Search for the cell housing the specified text and yield its [x, y] center coordinate. 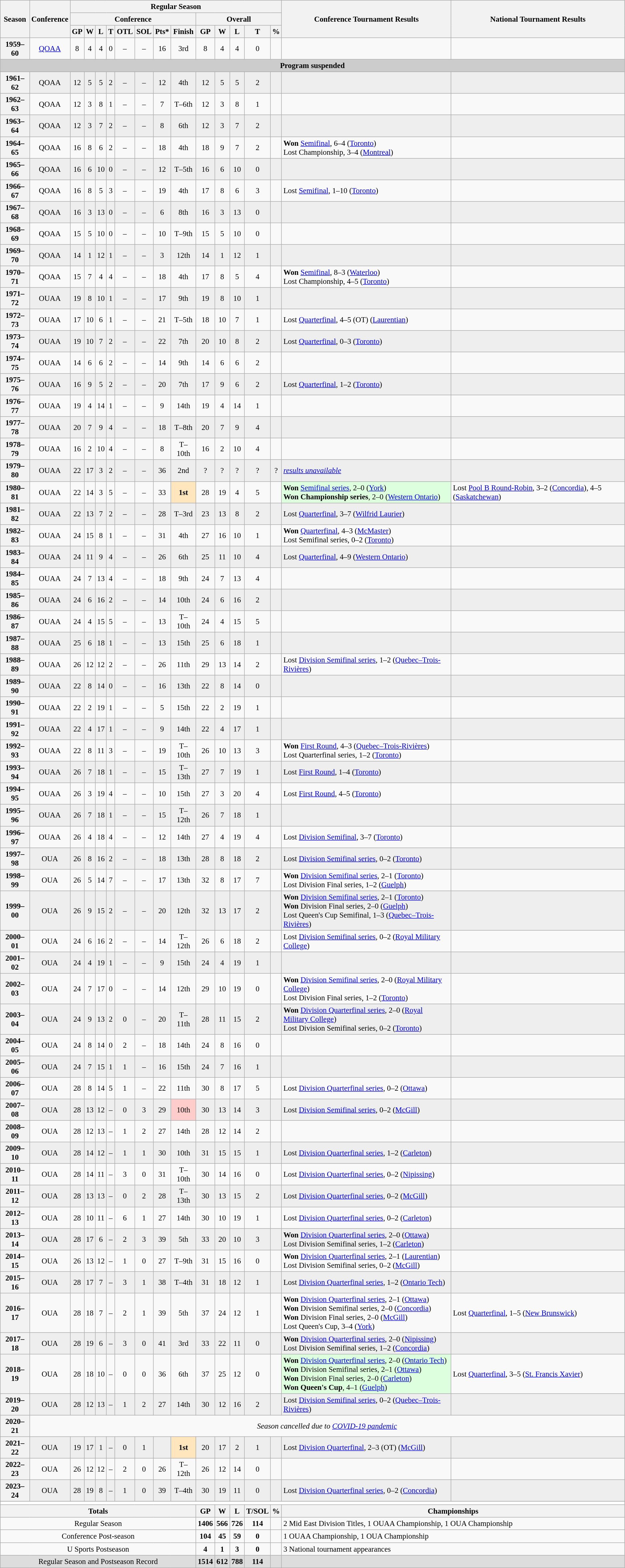
Lost Quarterfinal, 3–5 (St. Francis Xavier) [538, 1374]
Lost Division Semifinal series, 0–2 (McGill) [366, 1110]
Won Division Quarterfinal series, 2–1 (Laurentian)Lost Division Semifinal series, 0–2 (McGill) [366, 1261]
Lost Division Semifinal, 3–7 (Toronto) [366, 837]
1993–94 [15, 772]
T–3rd [183, 514]
1961–62 [15, 83]
1972–73 [15, 320]
Lost Division Quarterfinal series, 1–2 (Ontario Tech) [366, 1282]
1991–92 [15, 729]
Lost Quarterfinal, 4–5 (OT) (Laurentian) [366, 320]
Totals [98, 1511]
21 [162, 320]
1406 [205, 1524]
2nd [183, 471]
Lost Quarterfinal, 0–3 (Toronto) [366, 342]
Won Division Quarterfinal series, 2–0 (Nipissing)Lost Division Semifinal series, 1–2 (Concordia) [366, 1344]
1967–68 [15, 212]
1971–72 [15, 298]
1995–96 [15, 815]
1992–93 [15, 750]
Overall [239, 19]
1983–84 [15, 557]
results unavailable [366, 471]
1975–76 [15, 384]
Lost Quarterfinal, 1–2 (Toronto) [366, 384]
1969–70 [15, 255]
Lost Division Quarterfinal series, 0–2 (Carleton) [366, 1217]
2018–19 [15, 1374]
38 [162, 1282]
1998–99 [15, 880]
Regular Season and Postseason Record [98, 1561]
1990–91 [15, 708]
2015–16 [15, 1282]
Lost Division Quarterfinal series, 0–2 (Ottawa) [366, 1089]
2009–10 [15, 1153]
59 [237, 1536]
1965–66 [15, 169]
1980–81 [15, 492]
Season cancelled due to COVID-19 pandemic [327, 1426]
1974–75 [15, 363]
Lost Quarterfinal, 1–5 (New Brunswick) [538, 1313]
U Sports Postseason [98, 1549]
Won Quarterfinal, 4–3 (McMaster)Lost Semifinal series, 0–2 (Toronto) [366, 535]
Won Division Quarterfinal series, 2–0 (Ottawa)Lost Division Semifinal series, 1–2 (Carleton) [366, 1239]
2007–08 [15, 1110]
Lost First Round, 4–5 (Toronto) [366, 794]
2016–17 [15, 1313]
Conference Post-season [98, 1536]
Lost Quarterfinal, 4–9 (Western Ontario) [366, 557]
1987–88 [15, 643]
726 [237, 1524]
2001–02 [15, 963]
8th [183, 212]
1978–79 [15, 449]
104 [205, 1536]
Won Semifinal series, 2–0 (York)Won Championship series, 2–0 (Western Ontario) [366, 492]
1514 [205, 1561]
2012–13 [15, 1217]
2022–23 [15, 1469]
566 [222, 1524]
1962–63 [15, 104]
Lost Division Quarterfinal, 2–3 (OT) (McGill) [366, 1448]
SOL [144, 32]
1979–80 [15, 471]
Lost Semifinal, 1–10 (Toronto) [366, 191]
1996–97 [15, 837]
National Tournament Results [538, 19]
2 Mid East Division Titles, 1 OUAA Championship, 1 OUA Championship [453, 1524]
Conference Tournament Results [366, 19]
1964–65 [15, 147]
3 National tournament appearances [453, 1549]
Lost Quarterfinal, 3–7 (Wilfrid Laurier) [366, 514]
2006–07 [15, 1089]
1976–77 [15, 406]
Lost Division Semifinal series, 0–2 (Toronto) [366, 859]
Program suspended [312, 66]
1989–90 [15, 686]
2020–21 [15, 1426]
2023–24 [15, 1491]
2019–20 [15, 1404]
1997–98 [15, 859]
2011–12 [15, 1196]
1981–82 [15, 514]
41 [162, 1344]
T–6th [183, 104]
Won First Round, 4–3 (Quebec–Trois-Rivières)Lost Quarterfinal series, 1–2 (Toronto) [366, 750]
Lost First Round, 1–4 (Toronto) [366, 772]
Pts* [162, 32]
Lost Division Semifinal series, 0–2 (Quebec–Trois-Rivières) [366, 1404]
Championships [453, 1511]
2005–06 [15, 1067]
2003–04 [15, 1019]
1 OUAA Championship, 1 OUA Championship [453, 1536]
Won Semifinal, 6–4 (Toronto)Lost Championship, 3–4 (Montreal) [366, 147]
Lost Division Semifinal series, 1–2 (Quebec–Trois-Rivières) [366, 664]
1970–71 [15, 277]
2017–18 [15, 1344]
T/SOL [257, 1511]
1966–67 [15, 191]
1999–00 [15, 911]
1973–74 [15, 342]
T–8th [183, 428]
Lost Pool B Round-Robin, 3–2 (Concordia), 4–5 (Saskatchewan) [538, 492]
Lost Division Quarterfinal series, 0–2 (Nipissing) [366, 1175]
Lost Division Semifinal series, 0–2 (Royal Military College) [366, 941]
612 [222, 1561]
2008–09 [15, 1131]
23 [205, 514]
1988–89 [15, 664]
Won Semifinal, 8–3 (Waterloo)Lost Championship, 4–5 (Toronto) [366, 277]
788 [237, 1561]
Lost Division Quarterfinal series, 0–2 (McGill) [366, 1196]
2004–05 [15, 1045]
45 [222, 1536]
Season [15, 19]
1968–69 [15, 233]
Lost Division Quarterfinal series, 0–2 (Concordia) [366, 1491]
2010–11 [15, 1175]
Won Division Semifinal series, 2–1 (Toronto)Won Division Final series, 2–0 (Guelph)Lost Queen's Cup Semifinal, 1–3 (Quebec–Trois-Rivières) [366, 911]
2014–15 [15, 1261]
T–11th [183, 1019]
Finish [183, 32]
2000–01 [15, 941]
1994–95 [15, 794]
Won Division Semifinal series, 2–1 (Toronto)Lost Division Final series, 1–2 (Guelph) [366, 880]
1963–64 [15, 126]
OTL [125, 32]
Won Division Semifinal series, 2–0 (Royal Military College)Lost Division Final series, 1–2 (Toronto) [366, 989]
2013–14 [15, 1239]
1959–60 [15, 49]
1986–87 [15, 622]
Won Division Quarterfinal series, 2–0 (Royal Military College)Lost Division Semifinal series, 0–2 (Toronto) [366, 1019]
2002–03 [15, 989]
1985–86 [15, 600]
1984–85 [15, 578]
1982–83 [15, 535]
1977–78 [15, 428]
Lost Division Quarterfinal series, 1–2 (Carleton) [366, 1153]
2021–22 [15, 1448]
